Output the (x, y) coordinate of the center of the cell containing the given text.  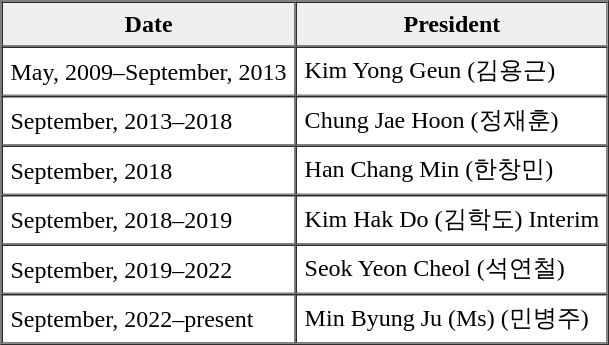
Seok Yeon Cheol (석연철) (452, 269)
Han Chang Min (한창민) (452, 171)
September, 2018 (149, 171)
September, 2018–2019 (149, 220)
May, 2009–September, 2013 (149, 71)
Kim Yong Geun (김용근) (452, 71)
September, 2019–2022 (149, 269)
President (452, 24)
Chung Jae Hoon (정재훈) (452, 121)
September, 2022–present (149, 319)
Kim Hak Do (김학도) Interim (452, 220)
Date (149, 24)
Min Byung Ju (Ms) (민병주) (452, 319)
September, 2013–2018 (149, 121)
